Extract the (X, Y) coordinate from the center of the cell holding the provided text.  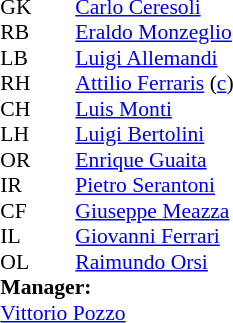
IL (19, 237)
Enrique Guaita (154, 160)
IR (19, 185)
Luigi Bertolini (154, 135)
OL (19, 262)
Luis Monti (154, 109)
Giuseppe Meazza (154, 211)
Luigi Allemandi (154, 58)
CF (19, 211)
LB (19, 58)
Raimundo Orsi (154, 262)
LH (19, 135)
Manager: (116, 287)
RH (19, 83)
Eraldo Monzeglio (154, 33)
Attilio Ferraris (c) (154, 83)
Giovanni Ferrari (154, 237)
OR (19, 160)
RB (19, 33)
Pietro Serantoni (154, 185)
CH (19, 109)
